Capture the cell that displays the provided text and extract its [X, Y] central coordinate. 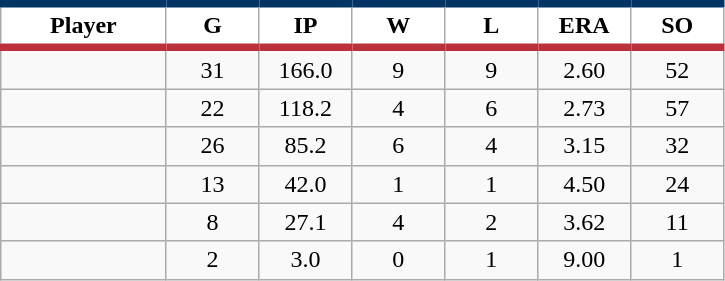
0 [398, 260]
IP [306, 26]
L [492, 26]
W [398, 26]
2.73 [584, 108]
2.60 [584, 68]
11 [678, 222]
166.0 [306, 68]
9.00 [584, 260]
Player [84, 26]
3.62 [584, 222]
31 [212, 68]
SO [678, 26]
ERA [584, 26]
32 [678, 146]
57 [678, 108]
118.2 [306, 108]
13 [212, 184]
8 [212, 222]
22 [212, 108]
24 [678, 184]
G [212, 26]
42.0 [306, 184]
85.2 [306, 146]
3.15 [584, 146]
27.1 [306, 222]
52 [678, 68]
4.50 [584, 184]
3.0 [306, 260]
26 [212, 146]
